For the text-containing cell, return its midpoint in (X, Y) coordinate format. 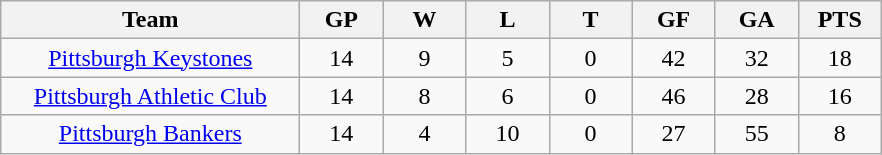
27 (674, 134)
9 (424, 58)
PTS (840, 20)
GP (342, 20)
T (590, 20)
Pittsburgh Bankers (150, 134)
46 (674, 96)
GF (674, 20)
L (508, 20)
10 (508, 134)
42 (674, 58)
GA (756, 20)
28 (756, 96)
W (424, 20)
Pittsburgh Athletic Club (150, 96)
Team (150, 20)
5 (508, 58)
6 (508, 96)
4 (424, 134)
Pittsburgh Keystones (150, 58)
32 (756, 58)
18 (840, 58)
16 (840, 96)
55 (756, 134)
